Identify which cell holds the provided text, then report its [x, y] central coordinate. 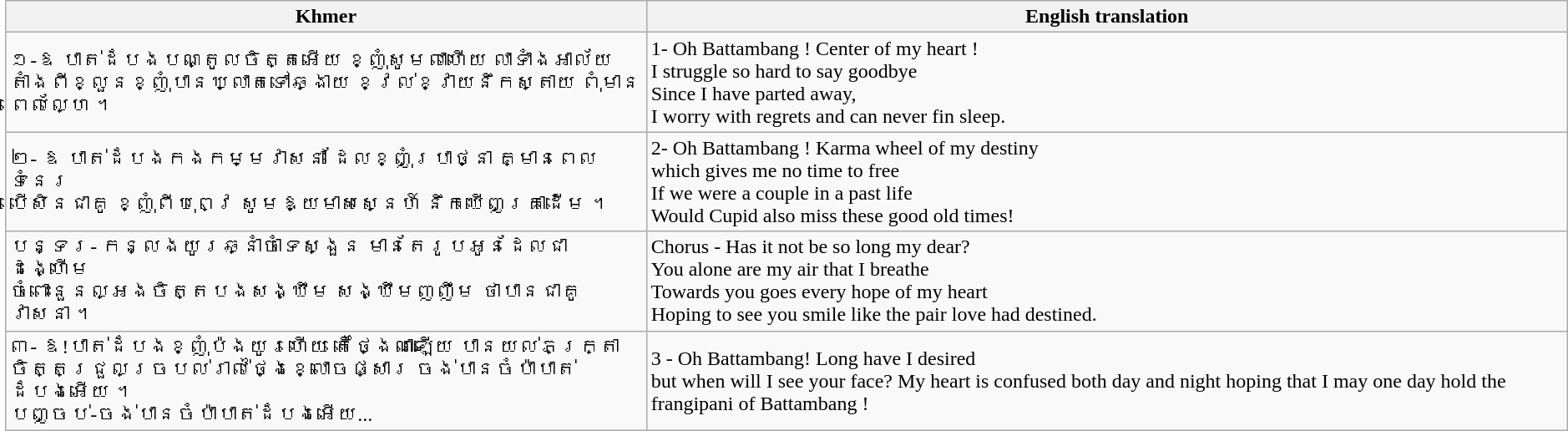
Khmer [326, 17]
English translation [1107, 17]
១-ឱ បាត់ដំបងបណ្តូលចិត្តអើយ ខ្ញុំសូមលាហើយ លាទាំងអាល័យតាំងពីខ្លួនខ្ញុំបានឃ្លាតទៅឆ្ងាយ ខ្វល់ខ្វាយនឹកស្តាយ ពុំមានពេលល្ហែ ។ [326, 82]
1- Oh Battambang ! Center of my heart !I struggle so hard to say goodbyeSince I have parted away,I worry with regrets and can never fin sleep. [1107, 82]
បន្ទរ- កន្លងយូរឆ្នាំចាំទេស្ងួន មានតែរូបអូនដែលជាដង្ហើមចំពោះនួនល្អងចិត្តបងសង្ឃឹម សង្ឃឹមញញឹម ថាបានជាគូ វាសនា ។ [326, 281]
២- ឱ បាត់ដំបងកងកម្មវាសនា ដែលខ្ញុំប្រាថ្នា គ្មានពេលទំនេរបើសិនជាគូ ខ្ញុំពីបុព្វេ សូមឱ្យមាសស្នេហ៍ នឹកឃើញគ្រាដើម ។ [326, 182]
៣- ឱ!បាត់ដំបងខ្ញុំប៉ងយូរហើយ តើថ្ងៃណាឡើយ បានយល់ភក្ត្រាចិត្តជ្រួលច្របល់រាល់ថ្ងៃខ្លោចផ្សារ ចង់បានចំប៉ាបាត់ដំបងអើយ ។បញ្ចប់-ចង់បានចំប៉ាបាត់ដំបងអើយ... [326, 381]
